Return (X, Y) of the center of cell containing provided text 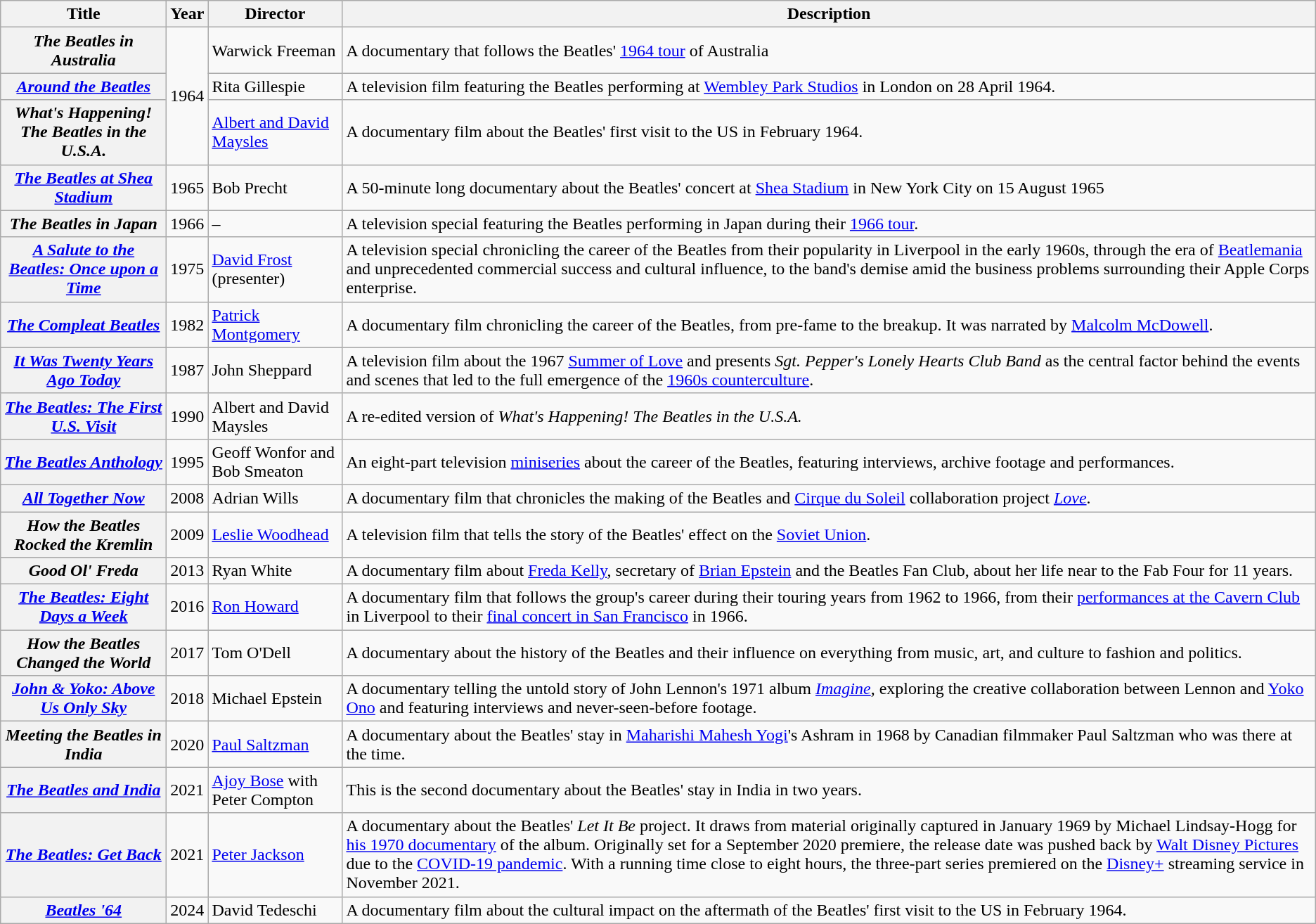
The Beatles and India (84, 790)
Patrick Montgomery (276, 325)
A documentary that follows the Beatles' 1964 tour of Australia (829, 51)
Paul Saltzman (276, 744)
Tom O'Dell (276, 653)
David Frost (presenter) (276, 269)
A television special featuring the Beatles performing in Japan during their 1966 tour. (829, 224)
The Beatles in Japan (84, 224)
2017 (187, 653)
2018 (187, 699)
A television film that tells the story of the Beatles' effect on the Soviet Union. (829, 534)
John & Yoko: Above Us Only Sky (84, 699)
2016 (187, 608)
2009 (187, 534)
The Compleat Beatles (84, 325)
Rita Gillespie (276, 86)
Good Ol' Freda (84, 571)
2020 (187, 744)
The Beatles: The First U.S. Visit (84, 416)
1975 (187, 269)
1995 (187, 461)
A documentary film that chronicles the making of the Beatles and Cirque du Soleil collaboration project Love. (829, 498)
John Sheppard (276, 370)
1965 (187, 187)
What's Happening! The Beatles in the U.S.A. (84, 132)
An eight-part television miniseries about the career of the Beatles, featuring interviews, archive footage and performances. (829, 461)
1966 (187, 224)
1987 (187, 370)
How the Beatles Changed the World (84, 653)
1990 (187, 416)
The Beatles at Shea Stadium (84, 187)
The Beatles in Australia (84, 51)
2013 (187, 571)
– (276, 224)
Around the Beatles (84, 86)
Year (187, 14)
A documentary about the history of the Beatles and their influence on everything from music, art, and culture to fashion and politics. (829, 653)
Leslie Woodhead (276, 534)
The Beatles Anthology (84, 461)
Warwick Freeman (276, 51)
A re-edited version of What's Happening! The Beatles in the U.S.A. (829, 416)
Description (829, 14)
A documentary film about the cultural impact on the aftermath of the Beatles' first visit to the US in February 1964. (829, 910)
Ryan White (276, 571)
Ron Howard (276, 608)
Bob Precht (276, 187)
All Together Now (84, 498)
2008 (187, 498)
Peter Jackson (276, 855)
A documentary film about Freda Kelly, secretary of Brian Epstein and the Beatles Fan Club, about her life near to the Fab Four for 11 years. (829, 571)
Adrian Wills (276, 498)
2024 (187, 910)
Beatles '64 (84, 910)
A documentary film about the Beatles' first visit to the US in February 1964. (829, 132)
1964 (187, 96)
A documentary film chronicling the career of the Beatles, from pre-fame to the breakup. It was narrated by Malcolm McDowell. (829, 325)
Geoff Wonfor and Bob Smeaton (276, 461)
A Salute to the Beatles: Once upon a Time (84, 269)
The Beatles: Get Back (84, 855)
Director (276, 14)
A 50-minute long documentary about the Beatles' concert at Shea Stadium in New York City on 15 August 1965 (829, 187)
Title (84, 14)
How the Beatles Rocked the Kremlin (84, 534)
Michael Epstein (276, 699)
It Was Twenty Years Ago Today (84, 370)
A television film featuring the Beatles performing at Wembley Park Studios in London on 28 April 1964. (829, 86)
Meeting the Beatles in India (84, 744)
Ajoy Bose with Peter Compton (276, 790)
1982 (187, 325)
David Tedeschi (276, 910)
This is the second documentary about the Beatles' stay in India in two years. (829, 790)
The Beatles: Eight Days a Week (84, 608)
A documentary about the Beatles' stay in Maharishi Mahesh Yogi's Ashram in 1968 by Canadian filmmaker Paul Saltzman who was there at the time. (829, 744)
